Extract the (x, y) coordinate from the center of the cell holding the provided text.  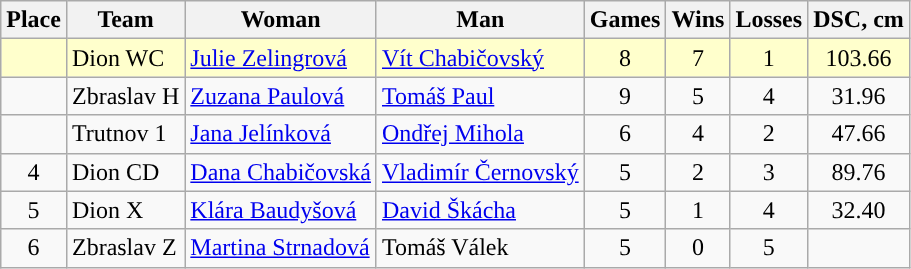
7 (698, 58)
Team (125, 20)
Man (480, 20)
DSC, cm (859, 20)
Zuzana Paulová (281, 96)
David Škácha (480, 210)
Losses (769, 20)
Tomáš Paul (480, 96)
Vladimír Černovský (480, 172)
Zbraslav Z (125, 248)
Wins (698, 20)
103.66 (859, 58)
8 (625, 58)
Tomáš Válek (480, 248)
Games (625, 20)
Dion X (125, 210)
Martina Strnadová (281, 248)
Klára Baudyšová (281, 210)
31.96 (859, 96)
Trutnov 1 (125, 134)
Jana Jelínková (281, 134)
Vít Chabičovský (480, 58)
Dion CD (125, 172)
3 (769, 172)
Dana Chabičovská (281, 172)
Ondřej Mihola (480, 134)
9 (625, 96)
32.40 (859, 210)
89.76 (859, 172)
Woman (281, 20)
47.66 (859, 134)
Julie Zelingrová (281, 58)
0 (698, 248)
Place (34, 20)
Dion WC (125, 58)
Zbraslav H (125, 96)
